Provide the (x, y) coordinate of the cell's center where the given text is located.  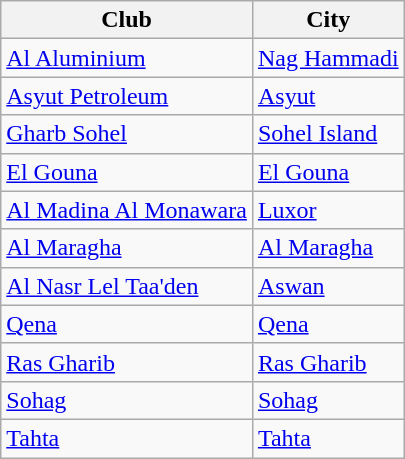
Luxor (328, 210)
Al Aluminium (127, 58)
Asyut (328, 96)
Al Nasr Lel Taa'den (127, 286)
Al Madina Al Monawara (127, 210)
City (328, 20)
Gharb Sohel (127, 134)
Sohel Island (328, 134)
Aswan (328, 286)
Nag Hammadi (328, 58)
Club (127, 20)
Asyut Petroleum (127, 96)
